For the text-containing cell, return its midpoint in (x, y) coordinate format. 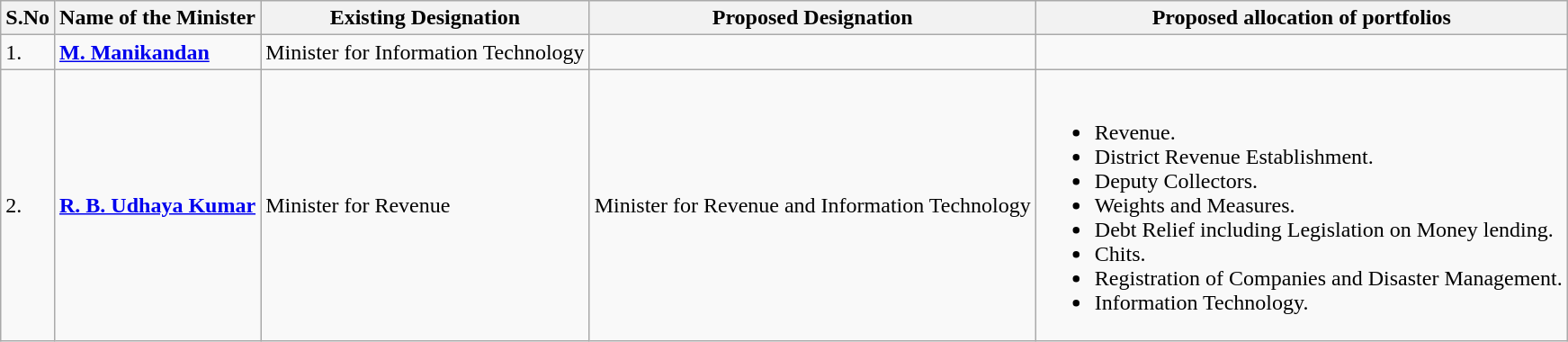
Proposed allocation of portfolios (1301, 18)
S.No (28, 18)
Minister for Revenue and Information Technology (812, 205)
Name of the Minister (157, 18)
M. Manikandan (157, 52)
Minister for Revenue (426, 205)
Proposed Designation (812, 18)
2. (28, 205)
Minister for Information Technology (426, 52)
1. (28, 52)
Existing Designation (426, 18)
R. B. Udhaya Kumar (157, 205)
